Locate the cell with the specified text and output its [X, Y] center coordinate. 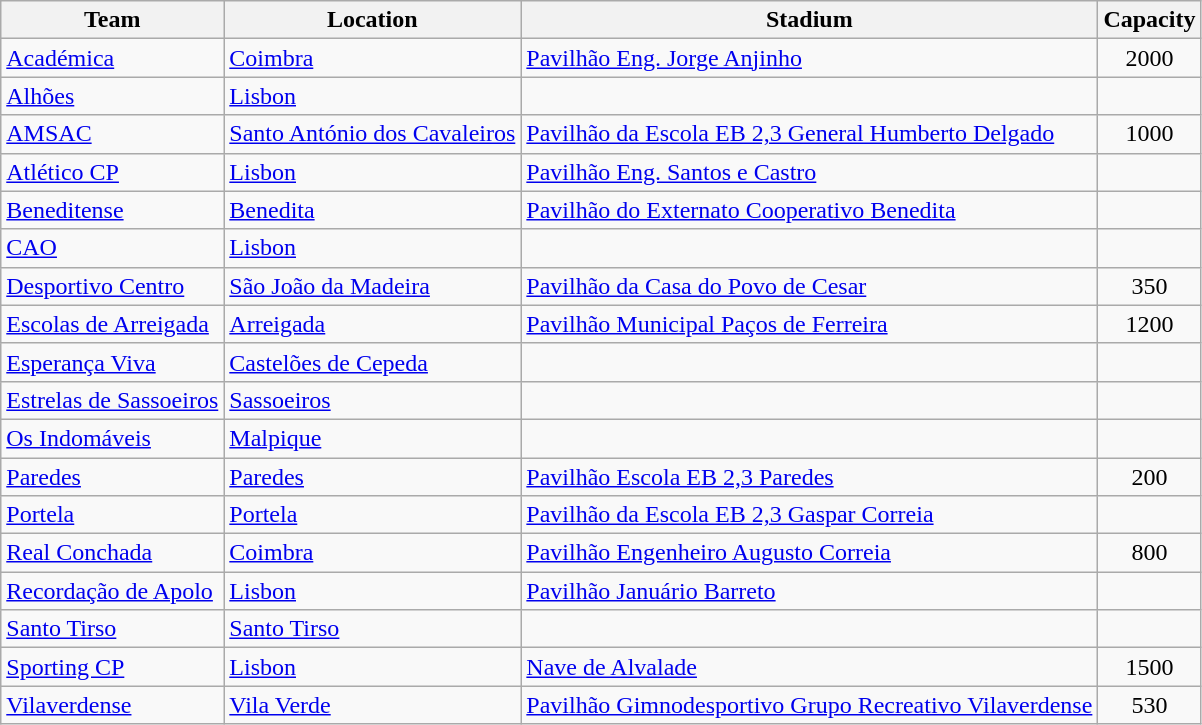
Escolas de Arreigada [112, 324]
200 [1150, 477]
Castelões de Cepeda [372, 362]
800 [1150, 553]
Santo António dos Cavaleiros [372, 134]
Stadium [810, 20]
Pavilhão da Escola EB 2,3 General Humberto Delgado [810, 134]
Team [112, 20]
350 [1150, 286]
Vila Verde [372, 705]
Arreigada [372, 324]
Recordação de Apolo [112, 591]
Académica [112, 58]
Pavilhão Escola EB 2,3 Paredes [810, 477]
Malpique [372, 438]
Vilaverdense [112, 705]
Pavilhão Engenheiro Augusto Correia [810, 553]
Real Conchada [112, 553]
Atlético CP [112, 172]
Benedita [372, 210]
1000 [1150, 134]
Pavilhão do Externato Cooperativo Benedita [810, 210]
Capacity [1150, 20]
Pavilhão da Casa do Povo de Cesar [810, 286]
Os Indomáveis [112, 438]
Alhões [112, 96]
São João da Madeira [372, 286]
Nave de Alvalade [810, 667]
Pavilhão Municipal Paços de Ferreira [810, 324]
1500 [1150, 667]
Beneditense [112, 210]
Pavilhão da Escola EB 2,3 Gaspar Correia [810, 515]
CAO [112, 248]
Desportivo Centro [112, 286]
1200 [1150, 324]
Location [372, 20]
Estrelas de Sassoeiros [112, 400]
AMSAC [112, 134]
Pavilhão Gimnodesportivo Grupo Recreativo Vilaverdense [810, 705]
530 [1150, 705]
2000 [1150, 58]
Pavilhão Eng. Santos e Castro [810, 172]
Pavilhão Eng. Jorge Anjinho [810, 58]
Esperança Viva [112, 362]
Pavilhão Januário Barreto [810, 591]
Sporting CP [112, 667]
Sassoeiros [372, 400]
